Determine the [X, Y] coordinate at the center of the cell enclosing the given text.  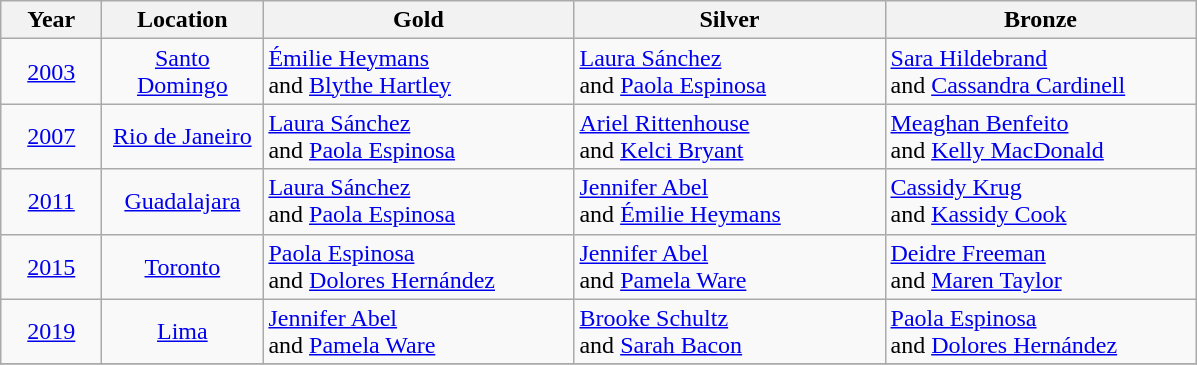
Guadalajara [182, 202]
Silver [730, 20]
2007 [52, 136]
Location [182, 20]
Gold [418, 20]
Jennifer Abeland Émilie Heymans [730, 202]
Rio de Janeiro [182, 136]
2003 [52, 72]
Deidre Freeman and Maren Taylor [1040, 266]
Santo Domingo [182, 72]
2015 [52, 266]
Ariel Rittenhouseand Kelci Bryant [730, 136]
Émilie Heymansand Blythe Hartley [418, 72]
Brooke Schultzand Sarah Bacon [730, 332]
Lima [182, 332]
Year [52, 20]
Meaghan Benfeitoand Kelly MacDonald [1040, 136]
Sara Hildebrandand Cassandra Cardinell [1040, 72]
Cassidy Krugand Kassidy Cook [1040, 202]
2011 [52, 202]
Bronze [1040, 20]
Toronto [182, 266]
2019 [52, 332]
